Identify which cell holds the provided text, then report its [x, y] central coordinate. 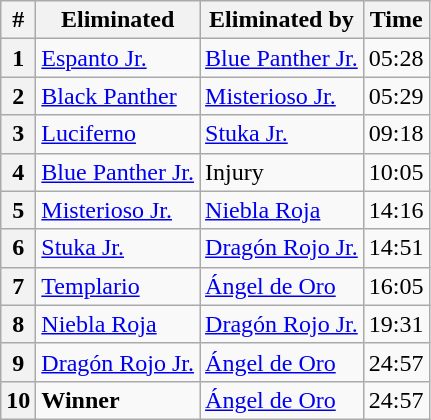
Eliminated by [282, 20]
# [18, 20]
Time [396, 20]
Black Panther [118, 96]
6 [18, 248]
05:28 [396, 58]
Templario [118, 286]
2 [18, 96]
Winner [118, 400]
14:16 [396, 210]
8 [18, 324]
4 [18, 172]
05:29 [396, 96]
Injury [282, 172]
1 [18, 58]
Espanto Jr. [118, 58]
Eliminated [118, 20]
10:05 [396, 172]
3 [18, 134]
09:18 [396, 134]
14:51 [396, 248]
10 [18, 400]
Luciferno [118, 134]
7 [18, 286]
16:05 [396, 286]
5 [18, 210]
19:31 [396, 324]
9 [18, 362]
